Output the [x, y] coordinate of the center of the cell containing the given text.  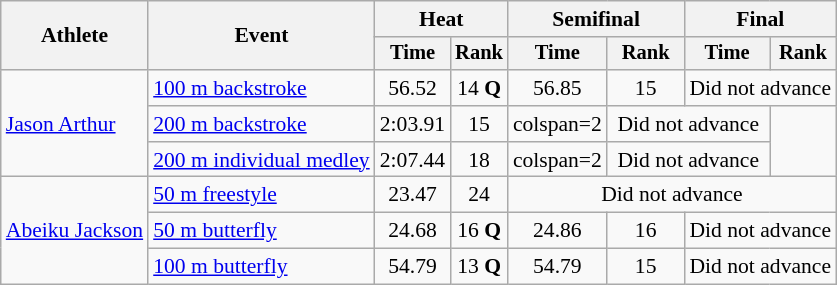
100 m backstroke [262, 88]
16 [646, 231]
Jason Arthur [74, 124]
2:07.44 [412, 160]
2:03.91 [412, 124]
23.47 [412, 195]
Heat [442, 19]
Event [262, 36]
Abeiku Jackson [74, 230]
56.85 [558, 88]
Final [760, 19]
14 Q [479, 88]
24.68 [412, 231]
50 m freestyle [262, 195]
13 Q [479, 267]
24.86 [558, 231]
Athlete [74, 36]
Semifinal [596, 19]
24 [479, 195]
18 [479, 160]
56.52 [412, 88]
50 m butterfly [262, 231]
200 m backstroke [262, 124]
200 m individual medley [262, 160]
100 m butterfly [262, 267]
16 Q [479, 231]
